Detect which cell encompasses the target text, then output its (x, y) center coordinate. 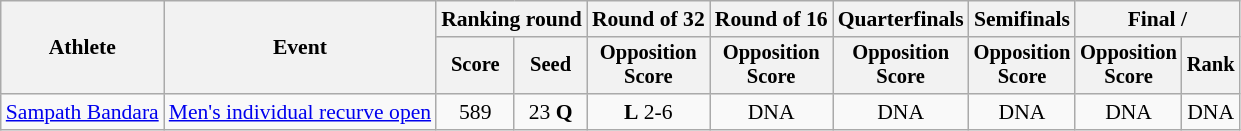
Ranking round (512, 19)
Round of 32 (648, 19)
Round of 16 (772, 19)
Semifinals (1022, 19)
Final / (1157, 19)
Seed (550, 66)
Score (475, 66)
23 Q (550, 112)
Quarterfinals (901, 19)
Sampath Bandara (82, 112)
Event (300, 48)
Athlete (82, 48)
Men's individual recurve open (300, 112)
L 2-6 (648, 112)
Rank (1211, 66)
589 (475, 112)
